Pinpoint the cell where the given text exists, returning its [x, y] midpoint coordinate. 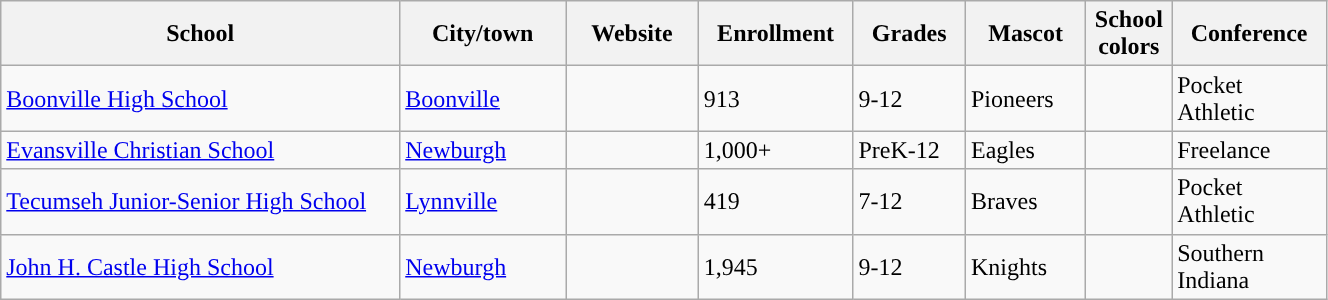
Knights [1025, 266]
Grades [909, 34]
Eagles [1025, 150]
Boonville High School [200, 98]
Tecumseh Junior-Senior High School [200, 202]
Enrollment [776, 34]
7-12 [909, 202]
School [200, 34]
913 [776, 98]
419 [776, 202]
1,945 [776, 266]
Southern Indiana [1250, 266]
City/town [483, 34]
PreK-12 [909, 150]
John H. Castle High School [200, 266]
Evansville Christian School [200, 150]
Lynnville [483, 202]
Pioneers [1025, 98]
Freelance [1250, 150]
School colors [1129, 34]
Mascot [1025, 34]
Conference [1250, 34]
Braves [1025, 202]
1,000+ [776, 150]
Boonville [483, 98]
Website [632, 34]
